From the cell containing the given text, extract its center point as [X, Y] coordinate. 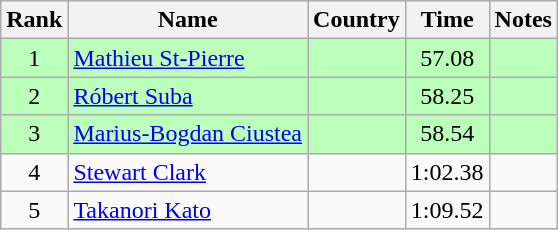
Marius-Bogdan Ciustea [188, 134]
Rank [34, 20]
57.08 [447, 58]
1:02.38 [447, 172]
Time [447, 20]
5 [34, 210]
Takanori Kato [188, 210]
Notes [523, 20]
1 [34, 58]
58.25 [447, 96]
Róbert Suba [188, 96]
1:09.52 [447, 210]
Name [188, 20]
58.54 [447, 134]
4 [34, 172]
Mathieu St-Pierre [188, 58]
3 [34, 134]
Stewart Clark [188, 172]
Country [357, 20]
2 [34, 96]
